Identify which cell holds the provided text, then report its [X, Y] central coordinate. 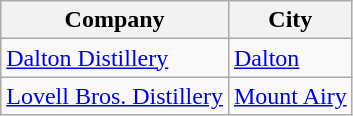
City [290, 20]
Dalton Distillery [115, 58]
Lovell Bros. Distillery [115, 96]
Mount Airy [290, 96]
Company [115, 20]
Dalton [290, 58]
